Return the (x, y) coordinate for the center point of the cell that contains the specified text.  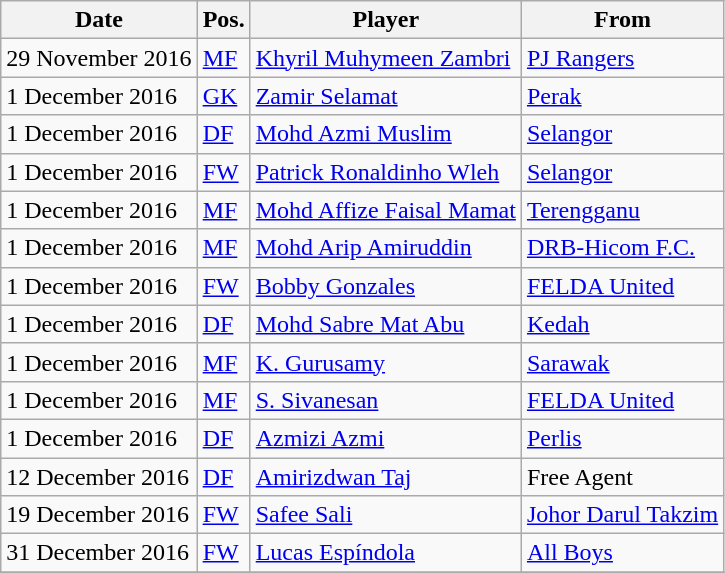
Safee Sali (386, 515)
Sarawak (622, 362)
Azmizi Azmi (386, 438)
From (622, 20)
Perak (622, 96)
Mohd Arip Amiruddin (386, 248)
All Boys (622, 553)
Terengganu (622, 210)
Pos. (224, 20)
Johor Darul Takzim (622, 515)
19 December 2016 (99, 515)
31 December 2016 (99, 553)
Kedah (622, 324)
Amirizdwan Taj (386, 477)
PJ Rangers (622, 58)
Khyril Muhymeen Zambri (386, 58)
K. Gurusamy (386, 362)
Player (386, 20)
Lucas Espíndola (386, 553)
GK (224, 96)
Perlis (622, 438)
Patrick Ronaldinho Wleh (386, 172)
Mohd Azmi Muslim (386, 134)
12 December 2016 (99, 477)
DRB-Hicom F.C. (622, 248)
Bobby Gonzales (386, 286)
Mohd Sabre Mat Abu (386, 324)
Mohd Affize Faisal Mamat (386, 210)
Date (99, 20)
29 November 2016 (99, 58)
Free Agent (622, 477)
S. Sivanesan (386, 400)
Zamir Selamat (386, 96)
